Search for the cell housing the specified text and yield its [x, y] center coordinate. 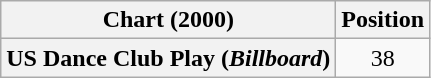
Chart (2000) [168, 20]
38 [383, 58]
Position [383, 20]
US Dance Club Play (Billboard) [168, 58]
